For the text-containing cell, return its midpoint in [X, Y] coordinate format. 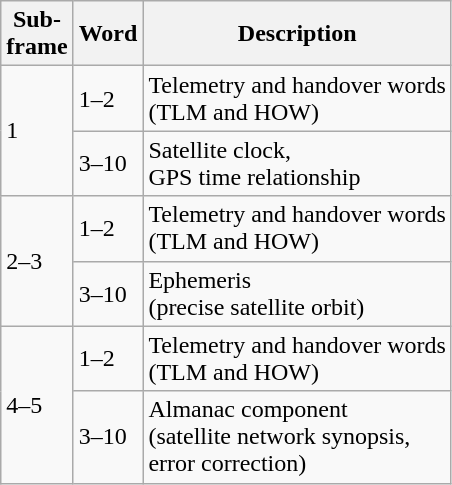
Almanac component(satellite network synopsis,error correction) [298, 437]
Description [298, 34]
1 [37, 131]
4–5 [37, 404]
Sub-frame [37, 34]
Satellite clock,GPS time relationship [298, 164]
Word [108, 34]
Ephemeris(precise satellite orbit) [298, 294]
2–3 [37, 261]
